Return the (x, y) coordinate for the center point of the cell that contains the specified text.  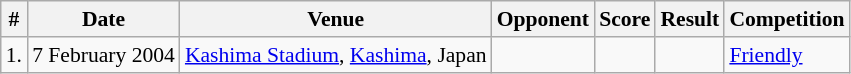
Venue (336, 19)
7 February 2004 (104, 55)
Friendly (786, 55)
1. (14, 55)
Score (624, 19)
Opponent (544, 19)
Date (104, 19)
Result (690, 19)
# (14, 19)
Competition (786, 19)
Kashima Stadium, Kashima, Japan (336, 55)
